Scan for the cell matching the given text and deliver its (X, Y) coordinate at center. 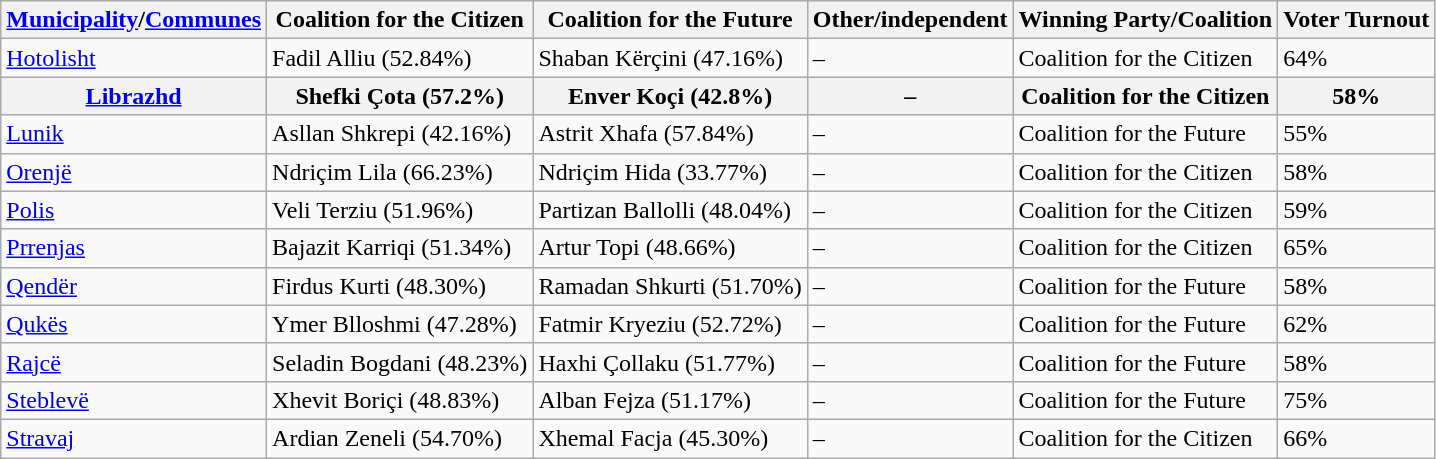
Fadil Alliu (52.84%) (400, 58)
Winning Party/Coalition (1146, 20)
Xhemal Facja (45.30%) (670, 438)
Prrenjas (134, 248)
Stravaj (134, 438)
62% (1356, 324)
Ndriçim Hida (33.77%) (670, 172)
Veli Terziu (51.96%) (400, 210)
Partizan Ballolli (48.04%) (670, 210)
55% (1356, 134)
Alban Fejza (51.17%) (670, 400)
Haxhi Çollaku (51.77%) (670, 362)
Bajazit Karriqi (51.34%) (400, 248)
Ramadan Shkurti (51.70%) (670, 286)
Polis (134, 210)
Voter Turnout (1356, 20)
59% (1356, 210)
Orenjë (134, 172)
Lunik (134, 134)
Librazhd (134, 96)
65% (1356, 248)
Artur Topi (48.66%) (670, 248)
64% (1356, 58)
Ardian Zeneli (54.70%) (400, 438)
Shefki Çota (57.2%) (400, 96)
66% (1356, 438)
Firdus Kurti (48.30%) (400, 286)
Hotolisht (134, 58)
Enver Koçi (42.8%) (670, 96)
Shaban Kërçini (47.16%) (670, 58)
Ndriçim Lila (66.23%) (400, 172)
Fatmir Kryeziu (52.72%) (670, 324)
Asllan Shkrepi (42.16%) (400, 134)
Xhevit Boriçi (48.83%) (400, 400)
Qendër (134, 286)
Astrit Xhafa (57.84%) (670, 134)
Municipality/Communes (134, 20)
Qukës (134, 324)
Seladin Bogdani (48.23%) (400, 362)
Rajcë (134, 362)
Steblevë (134, 400)
75% (1356, 400)
Other/independent (910, 20)
Ymer Blloshmi (47.28%) (400, 324)
